Locate the cell with the specified text and output its (x, y) center coordinate. 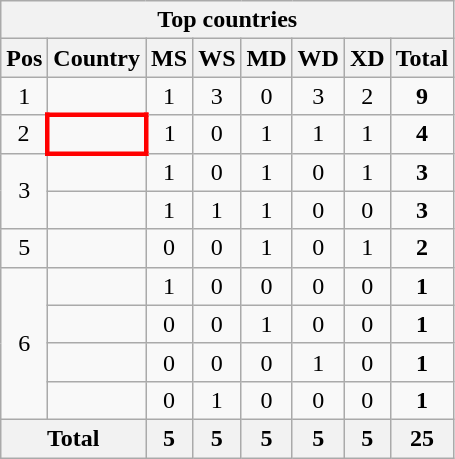
25 (422, 438)
Country (97, 58)
Top countries (228, 20)
WS (217, 58)
MS (170, 58)
6 (24, 343)
XD (367, 58)
9 (422, 96)
WD (318, 58)
Pos (24, 58)
4 (422, 134)
MD (266, 58)
